Determine the [x, y] coordinate at the center of the cell enclosing the given text.  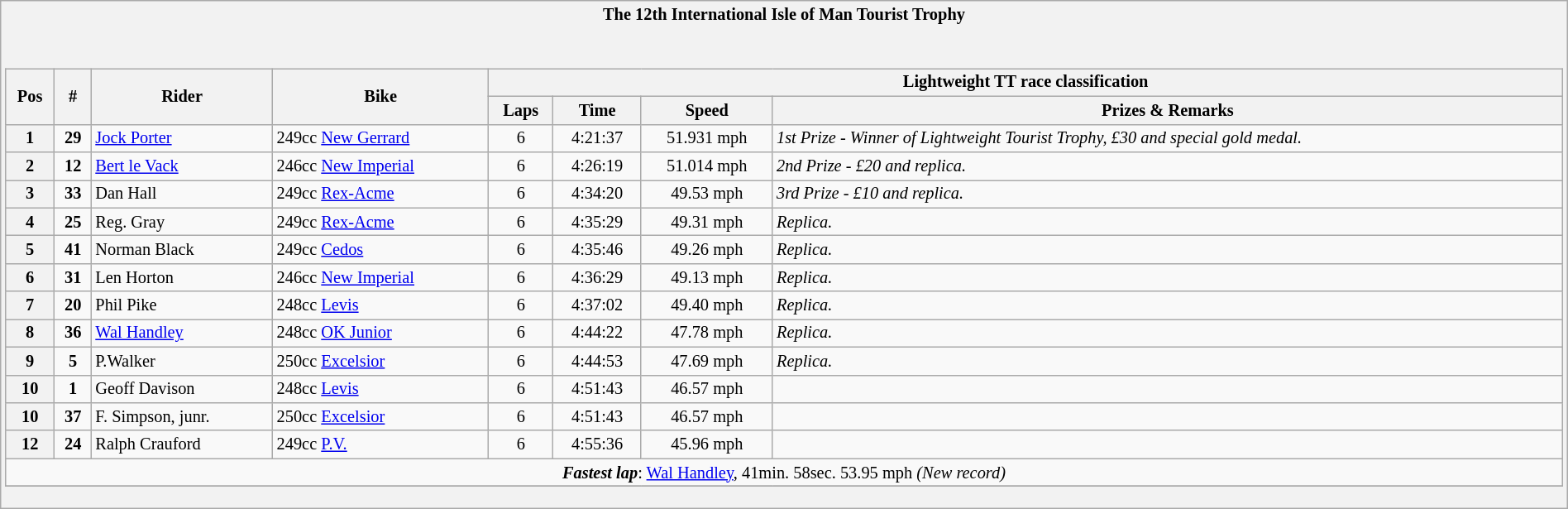
29 [73, 138]
3rd Prize - £10 and replica. [1168, 194]
4 [30, 222]
4:26:19 [597, 166]
49.40 mph [706, 305]
Speed [706, 110]
36 [73, 333]
33 [73, 194]
249cc New Gerrard [380, 138]
45.96 mph [706, 444]
4:55:36 [597, 444]
20 [73, 305]
4:44:53 [597, 361]
47.69 mph [706, 361]
Pos [30, 96]
2nd Prize - £20 and replica. [1168, 166]
4:37:02 [597, 305]
3 [30, 194]
249cc Cedos [380, 249]
Bike [380, 96]
4:34:20 [597, 194]
47.78 mph [706, 333]
2 [30, 166]
Jock Porter [182, 138]
Len Horton [182, 277]
Geoff Davison [182, 389]
F. Simpson, junr. [182, 416]
248cc OK Junior [380, 333]
49.53 mph [706, 194]
Bert le Vack [182, 166]
Time [597, 110]
Lightweight TT race classification [1025, 82]
24 [73, 444]
49.26 mph [706, 249]
249cc P.V. [380, 444]
41 [73, 249]
51.931 mph [706, 138]
7 [30, 305]
9 [30, 361]
37 [73, 416]
4:36:29 [597, 277]
P.Walker [182, 361]
Dan Hall [182, 194]
31 [73, 277]
49.13 mph [706, 277]
Ralph Crauford [182, 444]
4:44:22 [597, 333]
1st Prize - Winner of Lightweight Tourist Trophy, £30 and special gold medal. [1168, 138]
Fastest lap: Wal Handley, 41min. 58sec. 53.95 mph (New record) [784, 473]
Norman Black [182, 249]
Rider [182, 96]
Phil Pike [182, 305]
Laps [521, 110]
# [73, 96]
4:35:29 [597, 222]
The 12th International Isle of Man Tourist Trophy [784, 13]
8 [30, 333]
Prizes & Remarks [1168, 110]
Wal Handley [182, 333]
4:21:37 [597, 138]
Reg. Gray [182, 222]
51.014 mph [706, 166]
25 [73, 222]
49.31 mph [706, 222]
4:35:46 [597, 249]
